Identify which cell holds the provided text, then report its [X, Y] central coordinate. 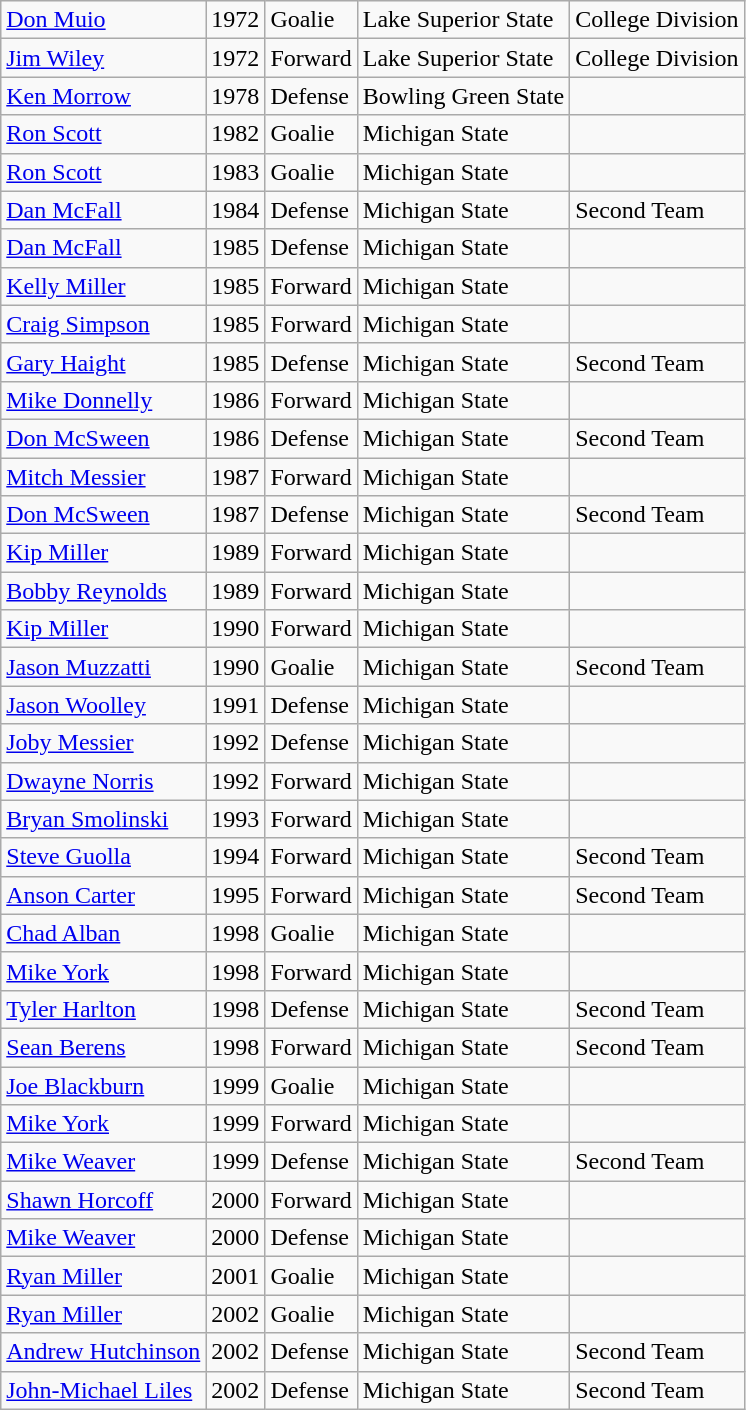
1991 [236, 705]
Bryan Smolinski [104, 819]
Jason Woolley [104, 705]
Chad Alban [104, 933]
Sean Berens [104, 1047]
Tyler Harlton [104, 1009]
1978 [236, 96]
Joe Blackburn [104, 1085]
John-Michael Liles [104, 1390]
1984 [236, 210]
Craig Simpson [104, 324]
Kelly Miller [104, 286]
Andrew Hutchinson [104, 1352]
Dwayne Norris [104, 781]
Ken Morrow [104, 96]
Bobby Reynolds [104, 591]
Mike Donnelly [104, 400]
1995 [236, 895]
Bowling Green State [463, 96]
2001 [236, 1276]
1993 [236, 819]
Jim Wiley [104, 58]
1982 [236, 134]
1983 [236, 172]
Jason Muzzatti [104, 667]
Gary Haight [104, 362]
Shawn Horcoff [104, 1200]
Mitch Messier [104, 477]
Joby Messier [104, 743]
Don Muio [104, 20]
Anson Carter [104, 895]
Steve Guolla [104, 857]
1994 [236, 857]
